Detect which cell encompasses the target text, then output its [X, Y] center coordinate. 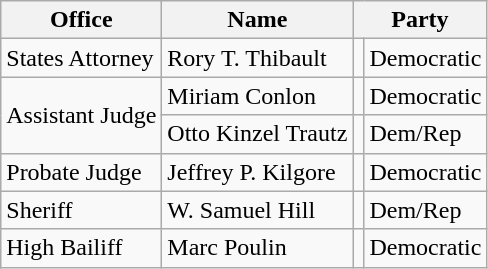
Office [82, 20]
Name [258, 20]
Probate Judge [82, 172]
Otto Kinzel Trautz [258, 134]
Sheriff [82, 210]
Marc Poulin [258, 248]
Party [420, 20]
High Bailiff [82, 248]
Assistant Judge [82, 115]
W. Samuel Hill [258, 210]
Miriam Conlon [258, 96]
States Attorney [82, 58]
Jeffrey P. Kilgore [258, 172]
Rory T. Thibault [258, 58]
